Return (x, y) of the center of cell containing provided text 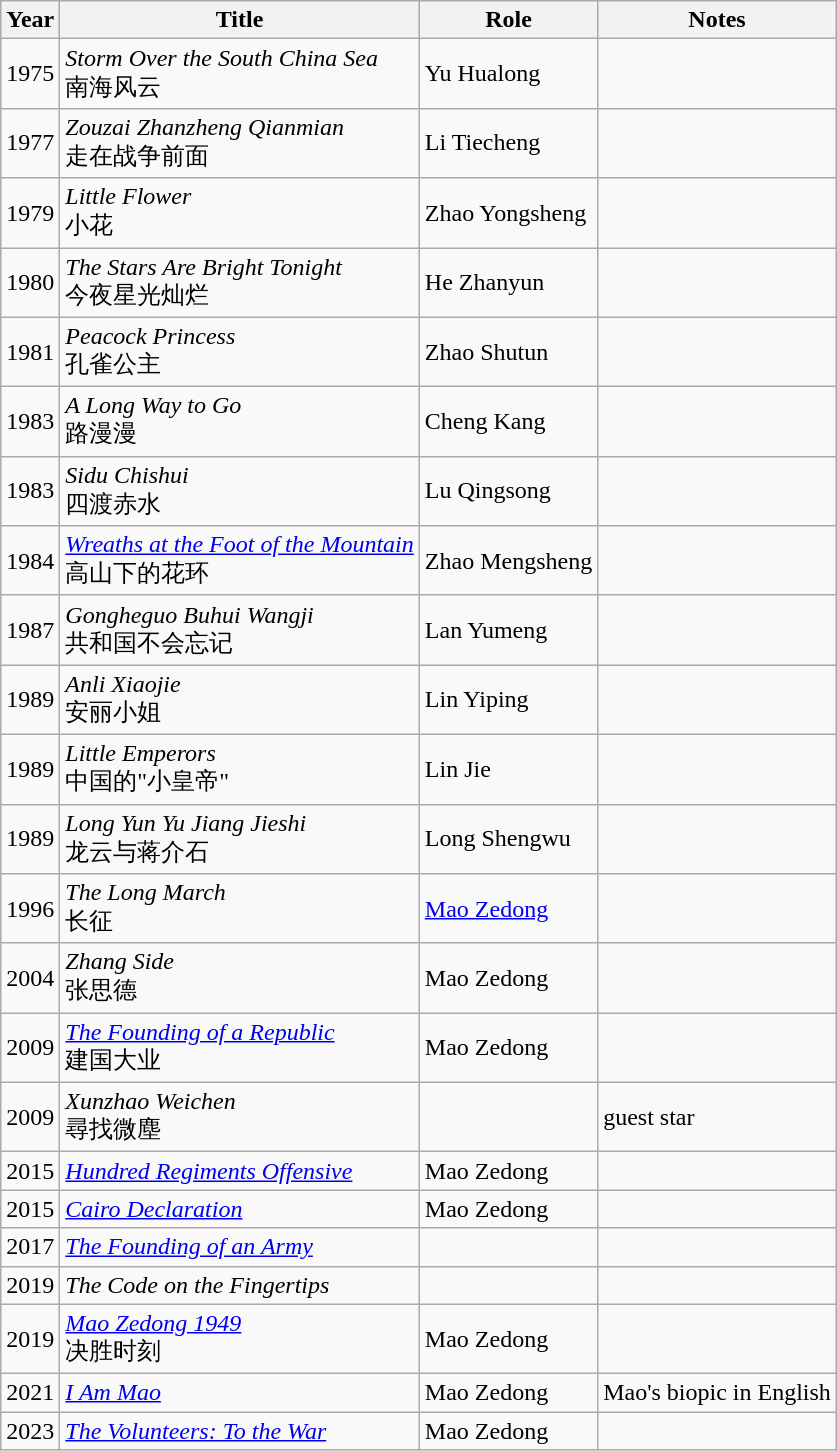
The Founding of an Army (240, 1247)
1996 (30, 909)
Little Flower小花 (240, 213)
guest star (718, 1117)
1977 (30, 143)
2021 (30, 1393)
Mao Zedong 1949决胜时刻 (240, 1339)
2004 (30, 978)
1987 (30, 630)
Zhao Shutun (508, 352)
Zhao Yongsheng (508, 213)
Role (508, 20)
The Code on the Fingertips (240, 1285)
Sidu Chishui四渡赤水 (240, 491)
Zouzai Zhanzheng Qianmian走在战争前面 (240, 143)
Long Shengwu (508, 839)
Zhao Mengsheng (508, 561)
Lan Yumeng (508, 630)
1980 (30, 283)
Lu Qingsong (508, 491)
Zhang Side张思德 (240, 978)
The Founding of a Republic建国大业 (240, 1048)
Li Tiecheng (508, 143)
Anli Xiaojie安丽小姐 (240, 700)
Gongheguo Buhui Wangji共和国不会忘记 (240, 630)
Cheng Kang (508, 422)
2017 (30, 1247)
1975 (30, 74)
1981 (30, 352)
Year (30, 20)
Long Yun Yu Jiang Jieshi龙云与蒋介石 (240, 839)
Little Emperors中国的"小皇帝" (240, 769)
I Am Mao (240, 1393)
Storm Over the South China Sea南海风云 (240, 74)
1984 (30, 561)
1979 (30, 213)
Cairo Declaration (240, 1209)
Hundred Regiments Offensive (240, 1171)
Lin Jie (508, 769)
A Long Way to Go路漫漫 (240, 422)
Yu Hualong (508, 74)
2023 (30, 1431)
The Long March长征 (240, 909)
The Volunteers: To the War (240, 1431)
Xunzhao Weichen尋找微塵 (240, 1117)
Notes (718, 20)
Title (240, 20)
Peacock Princess孔雀公主 (240, 352)
Wreaths at the Foot of the Mountain高山下的花环 (240, 561)
The Stars Are Bright Tonight今夜星光灿烂 (240, 283)
Lin Yiping (508, 700)
Mao's biopic in English (718, 1393)
He Zhanyun (508, 283)
